For the text-containing cell, return its midpoint in [x, y] coordinate format. 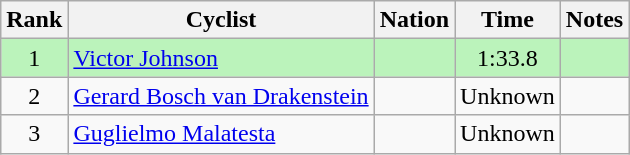
Rank [34, 20]
Victor Johnson [221, 58]
Time [508, 20]
Notes [594, 20]
Cyclist [221, 20]
1 [34, 58]
2 [34, 96]
Gerard Bosch van Drakenstein [221, 96]
1:33.8 [508, 58]
3 [34, 134]
Guglielmo Malatesta [221, 134]
Nation [414, 20]
